Identify which cell holds the provided text, then report its [X, Y] central coordinate. 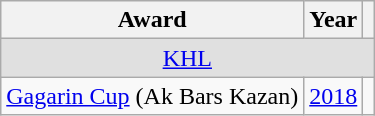
Gagarin Cup (Ak Bars Kazan) [152, 96]
KHL [188, 58]
2018 [334, 96]
Award [152, 20]
Year [334, 20]
